Determine the [x, y] coordinate at the center of the cell enclosing the given text.  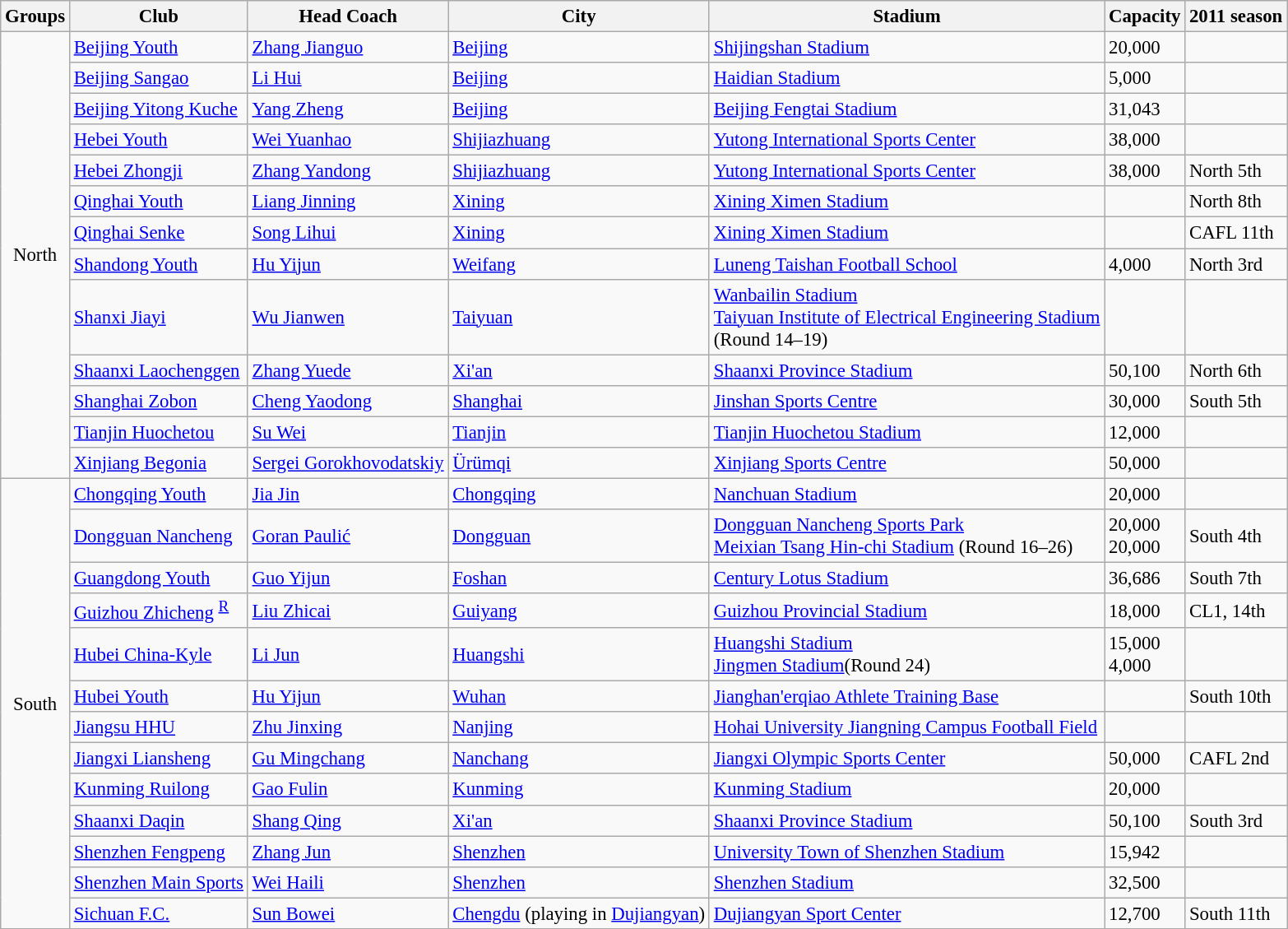
36,686 [1145, 578]
South 5th [1236, 401]
Tianjin [579, 432]
Jinshan Sports Centre [906, 401]
Shanxi Jiayi [158, 317]
15,0004,000 [1145, 655]
Hubei China-Kyle [158, 655]
Zhang Jun [348, 852]
Shenzhen Stadium [906, 882]
South 3rd [1236, 820]
Zhang Jianguo [348, 48]
Huangshi [579, 655]
Song Lihui [348, 233]
Shandong Youth [158, 264]
City [579, 16]
Club [158, 16]
North 6th [1236, 370]
4,000 [1145, 264]
Li Jun [348, 655]
Sergei Gorokhovodatskiy [348, 463]
South 7th [1236, 578]
Jiangsu HHU [158, 727]
Shang Qing [348, 820]
Luneng Taishan Football School [906, 264]
31,043 [1145, 109]
Liang Jinning [348, 202]
Zhang Yuede [348, 370]
Taiyuan [579, 317]
15,942 [1145, 852]
Shaanxi Daqin [158, 820]
Beijing Yitong Kuche [158, 109]
South 4th [1236, 536]
Nanjing [579, 727]
Weifang [579, 264]
Yang Zheng [348, 109]
Chengdu (playing in Dujiangyan) [579, 913]
Capacity [1145, 16]
Guangdong Youth [158, 578]
Stadium [906, 16]
Dongguan [579, 536]
Qinghai Senke [158, 233]
North 8th [1236, 202]
Xinjiang Begonia [158, 463]
Guizhou Provincial Stadium [906, 611]
CAFL 2nd [1236, 759]
Jiangxi Olympic Sports Center [906, 759]
Wei Yuanhao [348, 140]
Foshan [579, 578]
Shaanxi Laochenggen [158, 370]
Wanbailin StadiumTaiyuan Institute of Electrical Engineering Stadium(Round 14–19) [906, 317]
Chongqing [579, 494]
Hubei Youth [158, 697]
North [35, 255]
Hebei Youth [158, 140]
18,000 [1145, 611]
Su Wei [348, 432]
Shanghai [579, 401]
Dongguan Nancheng [158, 536]
Goran Paulić [348, 536]
Kunming [579, 790]
Century Lotus Stadium [906, 578]
30,000 [1145, 401]
Sun Bowei [348, 913]
Dujiangyan Sport Center [906, 913]
Nanchang [579, 759]
Xinjiang Sports Centre [906, 463]
CL1, 14th [1236, 611]
CAFL 11th [1236, 233]
Shijingshan Stadium [906, 48]
20,00020,000 [1145, 536]
University Town of Shenzhen Stadium [906, 852]
Zhang Yandong [348, 171]
Li Hui [348, 78]
Zhu Jinxing [348, 727]
Guo Yijun [348, 578]
Jianghan'erqiao Athlete Training Base [906, 697]
Beijing Sangao [158, 78]
Shenzhen Main Sports [158, 882]
Guiyang [579, 611]
Huangshi StadiumJingmen Stadium(Round 24) [906, 655]
Haidian Stadium [906, 78]
Shanghai Zobon [158, 401]
Chongqing Youth [158, 494]
Head Coach [348, 16]
Dongguan Nancheng Sports ParkMeixian Tsang Hin-chi Stadium (Round 16–26) [906, 536]
Wuhan [579, 697]
Qinghai Youth [158, 202]
Wu Jianwen [348, 317]
Hebei Zhongji [158, 171]
South 10th [1236, 697]
North 3rd [1236, 264]
South 11th [1236, 913]
5,000 [1145, 78]
Tianjin Huochetou [158, 432]
Gao Fulin [348, 790]
Gu Mingchang [348, 759]
Kunming Stadium [906, 790]
Cheng Yaodong [348, 401]
Nanchuan Stadium [906, 494]
Kunming Ruilong [158, 790]
Guizhou Zhicheng R [158, 611]
Jiangxi Liansheng [158, 759]
Hohai University Jiangning Campus Football Field [906, 727]
Liu Zhicai [348, 611]
2011 season [1236, 16]
Shenzhen Fengpeng [158, 852]
South [35, 703]
Beijing Fengtai Stadium [906, 109]
North 5th [1236, 171]
Ürümqi [579, 463]
Wei Haili [348, 882]
Beijing Youth [158, 48]
32,500 [1145, 882]
Groups [35, 16]
Jia Jin [348, 494]
12,000 [1145, 432]
Tianjin Huochetou Stadium [906, 432]
Sichuan F.C. [158, 913]
12,700 [1145, 913]
